For the text-containing cell, return its midpoint in (X, Y) coordinate format. 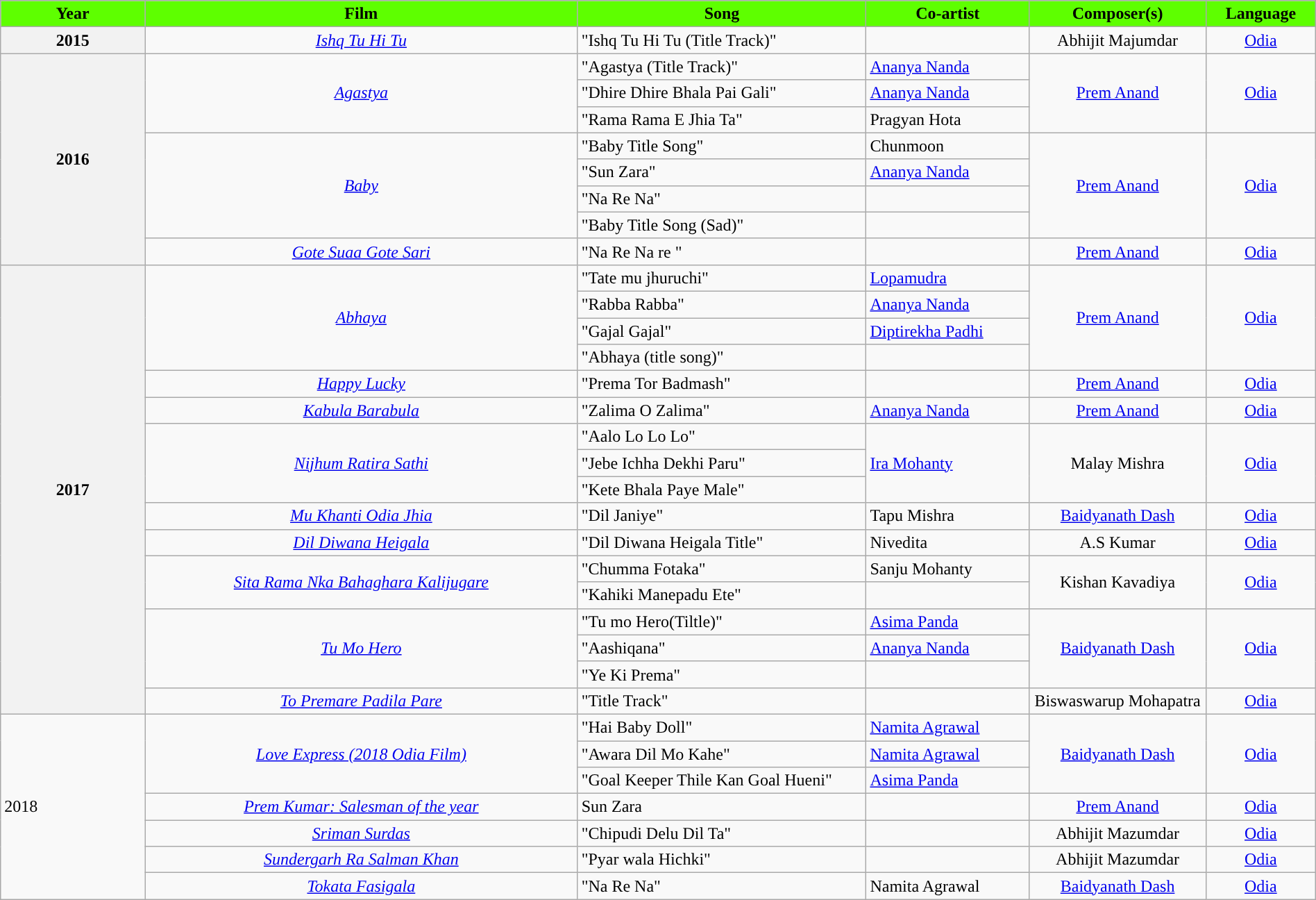
Love Express (2018 Odia Film) (362, 753)
Sriman Surdas (362, 833)
"Abhaya (title song)" (722, 358)
"Chumma Fotaka" (722, 569)
Film (362, 14)
Nijhum Ratira Sathi (362, 463)
Sun Zara (722, 807)
Tu Mo Hero (362, 648)
Language (1261, 14)
Tokata Fasigala (362, 886)
Diptirekha Padhi (948, 331)
Kabula Barabula (362, 410)
Agastya (362, 93)
"Hai Baby Doll" (722, 727)
2016 (73, 159)
Abhijit Majumdar (1117, 40)
2018 (73, 806)
Song (722, 14)
"Jebe Ichha Dekhi Paru" (722, 463)
Sita Rama Nka Bahaghara Kalijugare (362, 582)
Co-artist (948, 14)
Chunmoon (948, 146)
Ishq Tu Hi Tu (362, 40)
Pragyan Hota (948, 119)
Biswaswarup Mohapatra (1117, 701)
Tapu Mishra (948, 516)
Lopamudra (948, 278)
"Chipudi Delu Dil Ta" (722, 833)
Baby (362, 185)
Nivedita (948, 542)
"Pyar wala Hichki" (722, 860)
Sanju Mohanty (948, 569)
"Na Re Na re " (722, 251)
Abhaya (362, 317)
Kishan Kavadiya (1117, 582)
2015 (73, 40)
Dil Diwana Heigala (362, 542)
2017 (73, 489)
Sundergarh Ra Salman Khan (362, 860)
"Prema Tor Badmash" (722, 384)
"Dil Janiye" (722, 516)
"Zalima O Zalima" (722, 410)
"Dhire Dhire Bhala Pai Gali" (722, 93)
"Sun Zara" (722, 172)
Composer(s) (1117, 14)
"Gajal Gajal" (722, 331)
Year (73, 14)
"Agastya (Title Track)" (722, 67)
"Ishq Tu Hi Tu (Title Track)" (722, 40)
Gote Suaa Gote Sari (362, 251)
"Tu mo Hero(Tiltle)" (722, 622)
"Aalo Lo Lo Lo" (722, 437)
Ira Mohanty (948, 463)
"Dil Diwana Heigala Title" (722, 542)
"Rabba Rabba" (722, 304)
"Ye Ki Prema" (722, 674)
Mu Khanti Odia Jhia (362, 516)
Happy Lucky (362, 384)
"Goal Keeper Thile Kan Goal Hueni" (722, 781)
"Rama Rama E Jhia Ta" (722, 119)
"Awara Dil Mo Kahe" (722, 753)
Prem Kumar: Salesman of the year (362, 807)
"Tate mu jhuruchi" (722, 278)
Malay Mishra (1117, 463)
To Premare Padila Pare (362, 701)
"Baby Title Song (Sad)" (722, 225)
A.S Kumar (1117, 542)
"Kete Bhala Paye Male" (722, 490)
"Baby Title Song" (722, 146)
"Kahiki Manepadu Ete" (722, 595)
"Aashiqana" (722, 648)
"Title Track" (722, 701)
